Extract the (x, y) coordinate from the center of the cell holding the provided text.  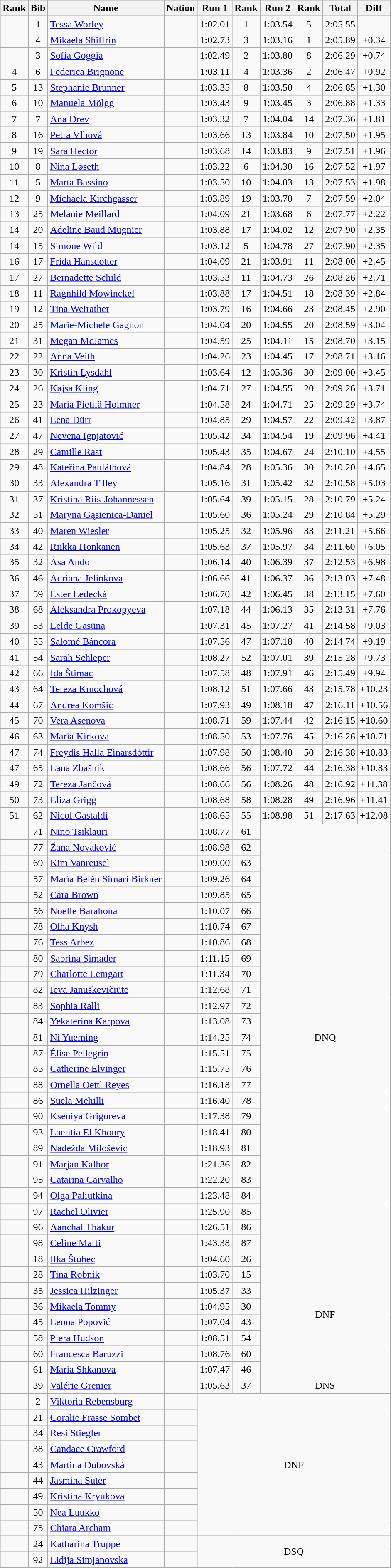
1:05.15 (278, 499)
1:04.78 (278, 246)
57 (38, 879)
2:17.63 (340, 816)
Diff (374, 8)
Freydis Halla Einarsdóttir (106, 752)
+1.30 (374, 87)
Chiara Archam (106, 1528)
Kim Vanreusel (106, 863)
+10.60 (374, 721)
1:09.85 (215, 895)
1:05.24 (278, 515)
Anna Veith (106, 356)
1:03.64 (215, 372)
2:08.26 (340, 277)
1:08.77 (215, 831)
Yekaterina Karpova (106, 1021)
1:03.35 (215, 87)
2:05.89 (340, 40)
2:14.74 (340, 641)
88 (38, 1085)
+10.71 (374, 737)
1:04.66 (278, 309)
1:08.40 (278, 752)
1:15.75 (215, 1069)
1:09.26 (215, 879)
1:06.39 (278, 562)
2:07.50 (340, 135)
Catarina Carvalho (106, 1180)
1:11.34 (215, 974)
Olha Knysh (106, 926)
Maren Wiesler (106, 531)
Tina Weirather (106, 309)
+9.19 (374, 641)
1:05.43 (215, 451)
2:06.88 (340, 103)
1:05.25 (215, 531)
+12.08 (374, 816)
Sara Hector (106, 151)
Leona Popović (106, 1322)
+6.98 (374, 562)
Žana Novaković (106, 847)
2:16.15 (340, 721)
Kseniya Grigoreva (106, 1116)
Nicol Gastaldi (106, 816)
1:07.98 (215, 752)
2:10.10 (340, 451)
Total (340, 8)
Riikka Honkanen (106, 547)
1:10.07 (215, 910)
1:03.32 (215, 119)
1:02.73 (215, 40)
Resi Stiegler (106, 1433)
Alexandra Tilley (106, 483)
Noelle Barahona (106, 910)
+0.34 (374, 40)
+4.41 (374, 435)
+10.56 (374, 705)
2:12.53 (340, 562)
2:06.85 (340, 87)
+11.38 (374, 784)
Aleksandra Prokopyeva (106, 610)
+0.92 (374, 72)
1:05.96 (278, 531)
Rachel Olivier (106, 1212)
Mikaela Shiffrin (106, 40)
1:05.37 (215, 1291)
Nea Luukko (106, 1512)
1:18.41 (215, 1132)
Kristina Kryukova (106, 1496)
+2.45 (374, 262)
Olga Paliutkina (106, 1195)
94 (38, 1195)
Celine Marti (106, 1243)
1:08.27 (215, 657)
DNQ (325, 1037)
+1.97 (374, 166)
Ornella Oettl Reyes (106, 1085)
1:03.79 (215, 309)
95 (38, 1180)
+1.95 (374, 135)
Marjan Kalhor (106, 1164)
+1.98 (374, 182)
+5.29 (374, 515)
91 (38, 1164)
1:07.27 (278, 626)
1:43.38 (215, 1243)
2:15.49 (340, 673)
1:09.00 (215, 863)
Mikaela Tommy (106, 1306)
Aanchal Thakur (106, 1227)
+3.45 (374, 372)
Lelde Gasūna (106, 626)
1:06.45 (278, 594)
1:18.93 (215, 1148)
1:08.65 (215, 816)
1:21.36 (215, 1164)
Sarah Schleper (106, 657)
1:04.59 (215, 341)
2:10.58 (340, 483)
2:05.55 (340, 24)
93 (38, 1132)
1:13.08 (215, 1021)
2:10.84 (340, 515)
1:07.47 (215, 1370)
2:13.31 (340, 610)
Tereza Kmochová (106, 689)
Viktoria Rebensburg (106, 1401)
96 (38, 1227)
2:16.26 (340, 737)
1:03.12 (215, 246)
1:02.49 (215, 56)
1:04.30 (278, 166)
1:03.54 (278, 24)
97 (38, 1212)
89 (38, 1148)
Laetitia El Khoury (106, 1132)
1:03.80 (278, 56)
1:04.03 (278, 182)
1:03.89 (215, 198)
Piera Hudson (106, 1338)
Bib (38, 8)
+7.60 (374, 594)
1:03.43 (215, 103)
1:04.60 (215, 1259)
1:16.18 (215, 1085)
1:06.37 (278, 578)
1:04.02 (278, 230)
1:08.50 (215, 737)
Asa Ando (106, 562)
1:04.45 (278, 356)
Nadežda Milošević (106, 1148)
1:08.76 (215, 1354)
1:03.53 (215, 277)
Vera Asenova (106, 721)
1:25.90 (215, 1212)
Manuela Mölgg (106, 103)
Nino Tsiklauri (106, 831)
2:07.53 (340, 182)
2:10.79 (340, 499)
1:03.91 (278, 262)
+11.41 (374, 800)
Suela Mëhilli (106, 1101)
1:03.45 (278, 103)
+2.71 (374, 277)
Kajsa Kling (106, 388)
1:05.97 (278, 547)
1:15.51 (215, 1053)
DSQ (294, 1552)
1:04.84 (215, 467)
Lana Zbašnik (106, 768)
+3.71 (374, 388)
+9.73 (374, 657)
1:12.68 (215, 990)
1:03.66 (215, 135)
+6.05 (374, 547)
2:09.00 (340, 372)
Salomé Báncora (106, 641)
Megan McJames (106, 341)
Simone Wild (106, 246)
Melanie Meillard (106, 214)
Adriana Jelinkova (106, 578)
Frida Hansdotter (106, 262)
Katharina Truppe (106, 1544)
1:04.85 (215, 420)
+7.76 (374, 610)
+1.81 (374, 119)
Stephanie Brunner (106, 87)
Sabrina Simader (106, 958)
Valérie Grenier (106, 1385)
Kateřina Pauláthová (106, 467)
Lena Dürr (106, 420)
1:04.73 (278, 277)
2:08.71 (340, 356)
1:05.16 (215, 483)
+3.74 (374, 404)
Nation (181, 8)
+1.96 (374, 151)
2:06.29 (340, 56)
Petra Vlhová (106, 135)
Federica Brignone (106, 72)
+2.04 (374, 198)
Marie-Michele Gagnon (106, 325)
María Belén Simari Birkner (106, 879)
DNS (325, 1385)
Adeline Baud Mugnier (106, 230)
1:04.11 (278, 341)
1:07.56 (215, 641)
1:07.44 (278, 721)
Tess Arbez (106, 942)
1:08.71 (215, 721)
Coralie Frasse Sombet (106, 1417)
+2.90 (374, 309)
Maria Kirkova (106, 737)
+5.66 (374, 531)
98 (38, 1243)
1:07.91 (278, 673)
Camille Rast (106, 451)
2:11.21 (340, 531)
2:09.42 (340, 420)
2:16.96 (340, 800)
Ilka Štuhec (106, 1259)
1:10.74 (215, 926)
1:06.14 (215, 562)
+5.24 (374, 499)
1:23.48 (215, 1195)
1:06.13 (278, 610)
2:08.70 (340, 341)
Andrea Komšić (106, 705)
1:08.51 (215, 1338)
Élise Pellegrin (106, 1053)
1:04.51 (278, 293)
1:03.16 (278, 40)
1:05.60 (215, 515)
1:04.58 (215, 404)
Tessa Worley (106, 24)
1:22.20 (215, 1180)
+9.03 (374, 626)
2:08.45 (340, 309)
Kristin Lysdahl (106, 372)
2:08.39 (340, 293)
1:07.04 (215, 1322)
Martina Dubovská (106, 1464)
+2.84 (374, 293)
1:07.76 (278, 737)
Ida Štimac (106, 673)
Candace Crawford (106, 1449)
Charlotte Lemgart (106, 974)
Ieva Januškevičiūtė (106, 990)
1:03.22 (215, 166)
Nina Løseth (106, 166)
2:11.60 (340, 547)
2:16.92 (340, 784)
1:08.12 (215, 689)
1:08.68 (215, 800)
Ana Drev (106, 119)
1:03.84 (278, 135)
1:03.83 (278, 151)
1:04.57 (278, 420)
+7.48 (374, 578)
2:07.36 (340, 119)
92 (38, 1560)
2:13.03 (340, 578)
2:16.11 (340, 705)
2:08.59 (340, 325)
1:07.66 (278, 689)
1:06.70 (215, 594)
+5.03 (374, 483)
Jasmina Suter (106, 1481)
1:03.36 (278, 72)
1:07.93 (215, 705)
1:04.67 (278, 451)
+4.65 (374, 467)
2:15.78 (340, 689)
+10.23 (374, 689)
Bernadette Schild (106, 277)
2:09.29 (340, 404)
90 (38, 1116)
2:13.15 (340, 594)
1:07.58 (215, 673)
2:09.96 (340, 435)
Lidija Simjanovska (106, 1560)
Ragnhild Mowinckel (106, 293)
+2.22 (374, 214)
Eliza Grigg (106, 800)
1:14.25 (215, 1037)
Tina Robnik (106, 1275)
Kristina Riis-Johannessen (106, 499)
+9.94 (374, 673)
Ester Ledecká (106, 594)
2:14.58 (340, 626)
1:06.66 (215, 578)
+3.04 (374, 325)
Catherine Elvinger (106, 1069)
1:04.95 (215, 1306)
Sofia Goggia (106, 56)
Ni Yueming (106, 1037)
Nevena Ignjatović (106, 435)
2:09.26 (340, 388)
Michaela Kirchgasser (106, 198)
1:03.11 (215, 72)
+3.16 (374, 356)
2:07.52 (340, 166)
1:26.51 (215, 1227)
1:10.86 (215, 942)
1:16.40 (215, 1101)
1:08.28 (278, 800)
+3.15 (374, 341)
+3.87 (374, 420)
Maria Pietilä Holmner (106, 404)
1:12.97 (215, 1006)
1:07.31 (215, 626)
Run 1 (215, 8)
2:07.77 (340, 214)
1:08.18 (278, 705)
2:07.51 (340, 151)
1:05.64 (215, 499)
2:15.28 (340, 657)
Sophia Ralli (106, 1006)
2:07.59 (340, 198)
Marta Bassino (106, 182)
+0.74 (374, 56)
1:07.72 (278, 768)
2:08.00 (340, 262)
Tereza Jančová (106, 784)
1:08.26 (278, 784)
Francesca Baruzzi (106, 1354)
Maria Shkanova (106, 1370)
1:04.26 (215, 356)
1:02.01 (215, 24)
Cara Brown (106, 895)
Run 2 (278, 8)
1:04.54 (278, 435)
Maryna Gąsienica-Daniel (106, 515)
1:11.15 (215, 958)
Name (106, 8)
1:07.01 (278, 657)
1:17.38 (215, 1116)
2:06.47 (340, 72)
Jessica Hilzinger (106, 1291)
2:10.20 (340, 467)
+1.33 (374, 103)
+4.55 (374, 451)
